Identify which cell holds the provided text, then report its (x, y) central coordinate. 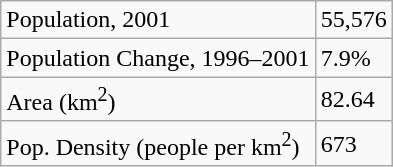
7.9% (354, 58)
Pop. Density (people per km2) (158, 144)
673 (354, 144)
Area (km2) (158, 100)
Population, 2001 (158, 20)
Population Change, 1996–2001 (158, 58)
82.64 (354, 100)
55,576 (354, 20)
